Return the (X, Y) coordinate for the center point of the cell that contains the specified text.  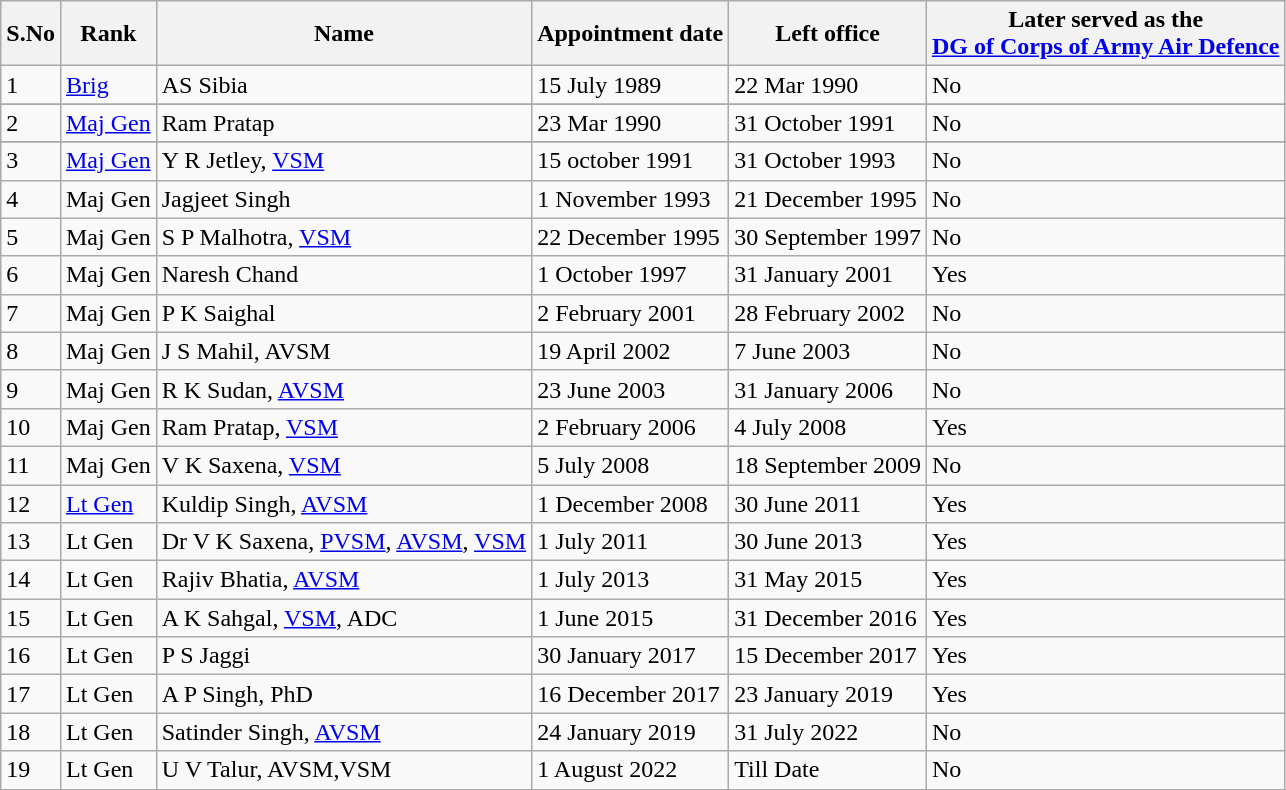
30 January 2017 (630, 656)
Brig (108, 85)
Name (344, 34)
30 September 1997 (828, 237)
AS Sibia (344, 85)
2 February 2001 (630, 313)
1 October 1997 (630, 275)
4 (31, 199)
31 July 2022 (828, 732)
2 February 2006 (630, 427)
7 June 2003 (828, 351)
17 (31, 694)
5 July 2008 (630, 465)
21 December 1995 (828, 199)
Dr V K Saxena, PVSM, AVSM, VSM (344, 542)
15 (31, 618)
Till Date (828, 770)
28 February 2002 (828, 313)
2 (31, 123)
31 October 1991 (828, 123)
3 (31, 161)
31 January 2006 (828, 389)
19 April 2002 (630, 351)
Left office (828, 34)
15 December 2017 (828, 656)
Rajiv Bhatia, AVSM (344, 580)
31 December 2016 (828, 618)
6 (31, 275)
12 (31, 503)
23 Mar 1990 (630, 123)
Appointment date (630, 34)
24 January 2019 (630, 732)
P S Jaggi (344, 656)
A K Sahgal, VSM, ADC (344, 618)
1 August 2022 (630, 770)
19 (31, 770)
Ram Pratap, VSM (344, 427)
16 (31, 656)
18 September 2009 (828, 465)
A P Singh, PhD (344, 694)
10 (31, 427)
Later served as the DG of Corps of Army Air Defence (1106, 34)
Ram Pratap (344, 123)
18 (31, 732)
23 June 2003 (630, 389)
U V Talur, AVSM,VSM (344, 770)
Satinder Singh, AVSM (344, 732)
22 Mar 1990 (828, 85)
13 (31, 542)
14 (31, 580)
1 June 2015 (630, 618)
1 July 2011 (630, 542)
7 (31, 313)
9 (31, 389)
V K Saxena, VSM (344, 465)
22 December 1995 (630, 237)
4 July 2008 (828, 427)
8 (31, 351)
J S Mahil, AVSM (344, 351)
1 (31, 85)
R K Sudan, AVSM (344, 389)
Naresh Chand (344, 275)
1 November 1993 (630, 199)
31 October 1993 (828, 161)
15 July 1989 (630, 85)
Kuldip Singh, AVSM (344, 503)
1 December 2008 (630, 503)
23 January 2019 (828, 694)
15 october 1991 (630, 161)
30 June 2013 (828, 542)
5 (31, 237)
P K Saighal (344, 313)
30 June 2011 (828, 503)
S.No (31, 34)
16 December 2017 (630, 694)
31 May 2015 (828, 580)
Y R Jetley, VSM (344, 161)
Jagjeet Singh (344, 199)
Rank (108, 34)
11 (31, 465)
S P Malhotra, VSM (344, 237)
1 July 2013 (630, 580)
31 January 2001 (828, 275)
